Return (X, Y) of the center of cell containing provided text 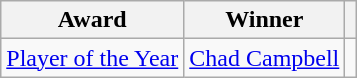
Player of the Year (92, 58)
Award (92, 20)
Winner (264, 20)
Chad Campbell (264, 58)
